Detect which cell encompasses the target text, then output its (x, y) center coordinate. 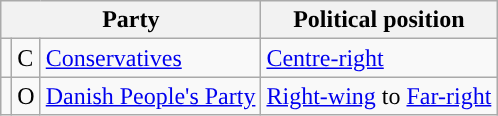
C (26, 58)
Conservatives (150, 58)
O (26, 96)
Danish People's Party (150, 96)
Centre-right (379, 58)
Right-wing to Far-right (379, 96)
Party (131, 20)
Political position (379, 20)
